Output the (x, y) coordinate of the center of the cell containing the given text.  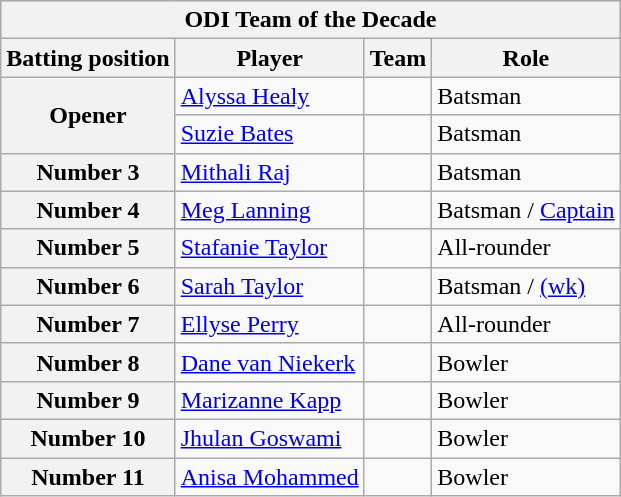
ODI Team of the Decade (310, 20)
Batsman / (wk) (526, 286)
Opener (88, 115)
Stafanie Taylor (270, 248)
Suzie Bates (270, 134)
Dane van Niekerk (270, 362)
Ellyse Perry (270, 324)
Number 11 (88, 477)
Jhulan Goswami (270, 438)
Mithali Raj (270, 172)
Batsman / Captain (526, 210)
Batting position (88, 58)
Number 8 (88, 362)
Player (270, 58)
Number 3 (88, 172)
Number 4 (88, 210)
Number 7 (88, 324)
Number 6 (88, 286)
Role (526, 58)
Alyssa Healy (270, 96)
Anisa Mohammed (270, 477)
Sarah Taylor (270, 286)
Marizanne Kapp (270, 400)
Number 9 (88, 400)
Meg Lanning (270, 210)
Number 5 (88, 248)
Number 10 (88, 438)
Team (398, 58)
